Determine the [X, Y] coordinate at the center of the cell enclosing the given text.  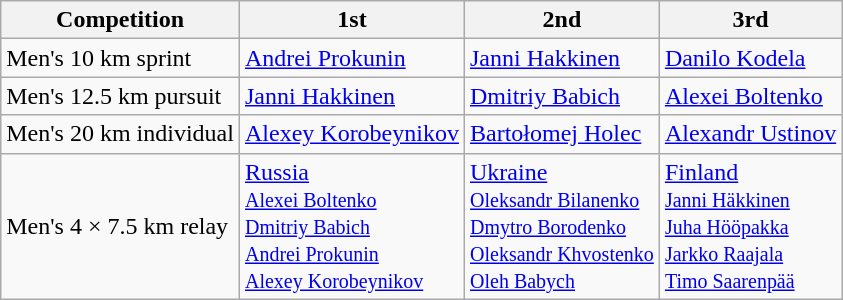
3rd [750, 20]
2nd [562, 20]
Men's 10 km sprint [120, 58]
Alexey Korobeynikov [352, 134]
Men's 20 km individual [120, 134]
Dmitriy Babich [562, 96]
Men's 4 × 7.5 km relay [120, 226]
Bartołomej Holec [562, 134]
Andrei Prokunin [352, 58]
Alexandr Ustinov [750, 134]
Men's 12.5 km pursuit [120, 96]
UkraineOleksandr BilanenkoDmytro BorodenkoOleksandr KhvostenkoOleh Babych [562, 226]
1st [352, 20]
FinlandJanni HäkkinenJuha HööpakkaJarkko RaajalaTimo Saarenpää [750, 226]
Alexei Boltenko [750, 96]
RussiaAlexei BoltenkoDmitriy BabichAndrei ProkuninAlexey Korobeynikov [352, 226]
Danilo Kodela [750, 58]
Competition [120, 20]
